Identify which cell holds the provided text, then report its [x, y] central coordinate. 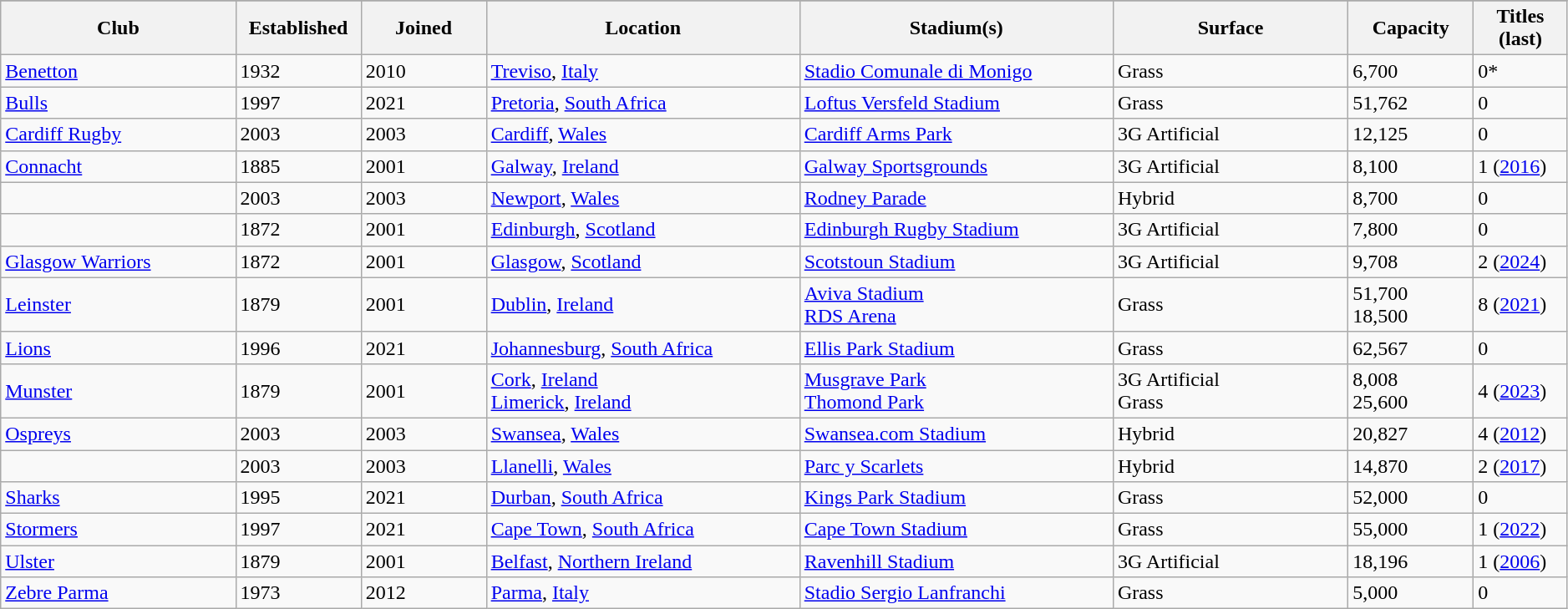
62,567 [1411, 348]
Pretoria, South Africa [643, 103]
8 (2021) [1520, 304]
4 (2023) [1520, 391]
Titles (last) [1520, 28]
Ulster [119, 561]
Stormers [119, 530]
Cardiff Rugby [119, 134]
Cork, IrelandLimerick, Ireland [643, 391]
Stadio Comunale di Monigo [956, 71]
Benetton [119, 71]
Zebre Parma [119, 593]
0* [1520, 71]
8,100 [1411, 166]
1885 [298, 166]
Galway, Ireland [643, 166]
Llanelli, Wales [643, 465]
12,125 [1411, 134]
Capacity [1411, 28]
Kings Park Stadium [956, 498]
3G ArtificialGrass [1230, 391]
1932 [298, 71]
1996 [298, 348]
Cardiff Arms Park [956, 134]
2 (2024) [1520, 261]
Treviso, Italy [643, 71]
51,762 [1411, 103]
2010 [424, 71]
Durban, South Africa [643, 498]
Aviva StadiumRDS Arena [956, 304]
5,000 [1411, 593]
Established [298, 28]
Glasgow Warriors [119, 261]
Stadio Sergio Lanfranchi [956, 593]
9,708 [1411, 261]
Parma, Italy [643, 593]
Swansea, Wales [643, 434]
1995 [298, 498]
Ospreys [119, 434]
1973 [298, 593]
2012 [424, 593]
20,827 [1411, 434]
Sharks [119, 498]
Parc y Scarlets [956, 465]
1 (2022) [1520, 530]
Connacht [119, 166]
Joined [424, 28]
Bulls [119, 103]
Musgrave ParkThomond Park [956, 391]
1 (2016) [1520, 166]
Stadium(s) [956, 28]
4 (2012) [1520, 434]
Newport, Wales [643, 198]
51,70018,500 [1411, 304]
Galway Sportsgrounds [956, 166]
2 (2017) [1520, 465]
Cape Town, South Africa [643, 530]
Edinburgh Rugby Stadium [956, 230]
14,870 [1411, 465]
Ravenhill Stadium [956, 561]
Cape Town Stadium [956, 530]
7,800 [1411, 230]
Surface [1230, 28]
Ellis Park Stadium [956, 348]
Dublin, Ireland [643, 304]
Cardiff, Wales [643, 134]
Location [643, 28]
Edinburgh, Scotland [643, 230]
Loftus Versfeld Stadium [956, 103]
Johannesburg, South Africa [643, 348]
Rodney Parade [956, 198]
Munster [119, 391]
Scotstoun Stadium [956, 261]
Glasgow, Scotland [643, 261]
55,000 [1411, 530]
6,700 [1411, 71]
8,00825,600 [1411, 391]
Swansea.com Stadium [956, 434]
Belfast, Northern Ireland [643, 561]
1 (2006) [1520, 561]
Club [119, 28]
8,700 [1411, 198]
52,000 [1411, 498]
Lions [119, 348]
Leinster [119, 304]
18,196 [1411, 561]
